Find where the given text appears and provide that cell's center as [x, y] coordinate. 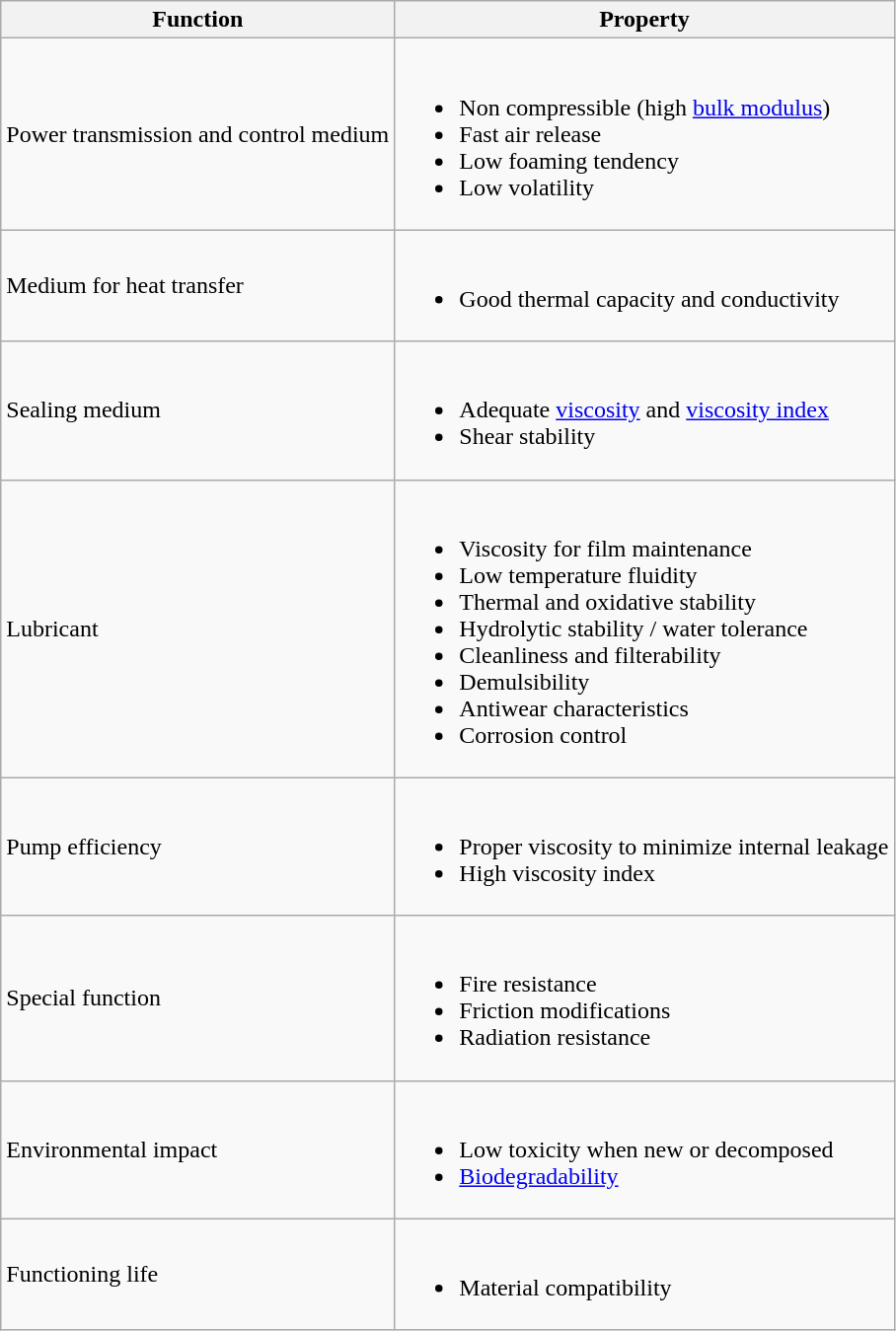
Lubricant [197, 629]
Non compressible (high bulk modulus)Fast air releaseLow foaming tendencyLow volatility [644, 134]
Functioning life [197, 1275]
Medium for heat transfer [197, 286]
Adequate viscosity and viscosity indexShear stability [644, 410]
Low toxicity when new or decomposedBiodegradability [644, 1149]
Fire resistanceFriction modificationsRadiation resistance [644, 998]
Function [197, 20]
Pump efficiency [197, 847]
Sealing medium [197, 410]
Power transmission and control medium [197, 134]
Proper viscosity to minimize internal leakageHigh viscosity index [644, 847]
Environmental impact [197, 1149]
Material compatibility [644, 1275]
Property [644, 20]
Good thermal capacity and conductivity [644, 286]
Special function [197, 998]
